Locate the cell with the specified text and output its (X, Y) center coordinate. 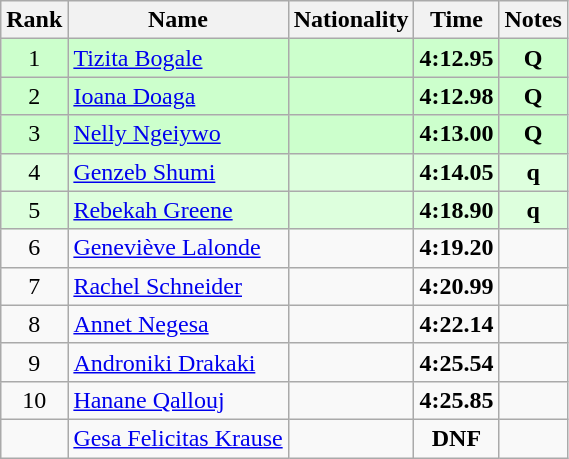
4:12.95 (456, 58)
4:25.54 (456, 362)
Ioana Doaga (178, 96)
Androniki Drakaki (178, 362)
4:13.00 (456, 134)
4:20.99 (456, 286)
1 (34, 58)
9 (34, 362)
Rachel Schneider (178, 286)
5 (34, 210)
Geneviève Lalonde (178, 248)
4:14.05 (456, 172)
Rebekah Greene (178, 210)
10 (34, 400)
4:22.14 (456, 324)
Tizita Bogale (178, 58)
3 (34, 134)
Annet Negesa (178, 324)
Hanane Qallouj (178, 400)
4:25.85 (456, 400)
7 (34, 286)
4:12.98 (456, 96)
Nationality (351, 20)
DNF (456, 438)
Time (456, 20)
Rank (34, 20)
4 (34, 172)
Gesa Felicitas Krause (178, 438)
Nelly Ngeiywo (178, 134)
4:18.90 (456, 210)
4:19.20 (456, 248)
Genzeb Shumi (178, 172)
Name (178, 20)
8 (34, 324)
6 (34, 248)
Notes (533, 20)
2 (34, 96)
